Determine the [X, Y] coordinate at the center of the cell enclosing the given text.  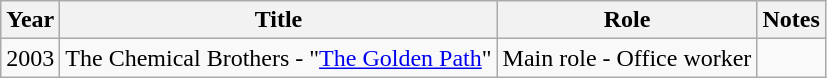
Role [627, 20]
Title [278, 20]
Main role - Office worker [627, 58]
The Chemical Brothers - "The Golden Path" [278, 58]
Year [30, 20]
Notes [791, 20]
2003 [30, 58]
